Identify which cell holds the provided text, then report its (x, y) central coordinate. 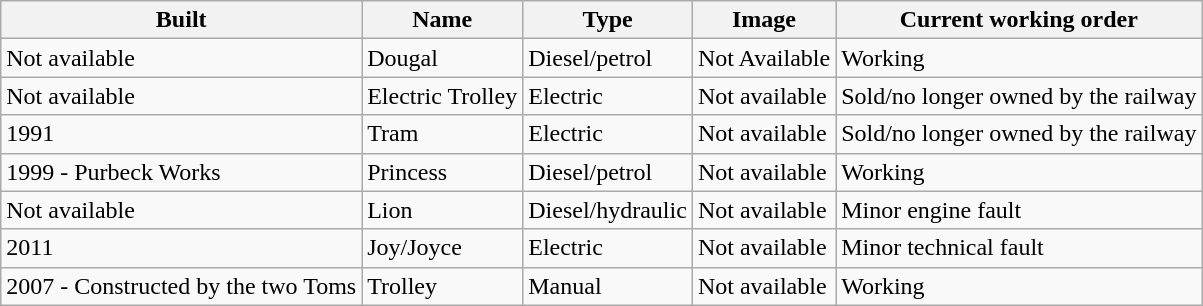
Built (182, 20)
Trolley (442, 286)
Current working order (1019, 20)
1999 - Purbeck Works (182, 172)
Minor engine fault (1019, 210)
Manual (608, 286)
Diesel/hydraulic (608, 210)
Image (764, 20)
Electric Trolley (442, 96)
Princess (442, 172)
Lion (442, 210)
2011 (182, 248)
Joy/Joyce (442, 248)
Name (442, 20)
Minor technical fault (1019, 248)
1991 (182, 134)
Tram (442, 134)
2007 - Constructed by the two Toms (182, 286)
Not Available (764, 58)
Dougal (442, 58)
Type (608, 20)
